Capture the cell that displays the provided text and extract its (X, Y) central coordinate. 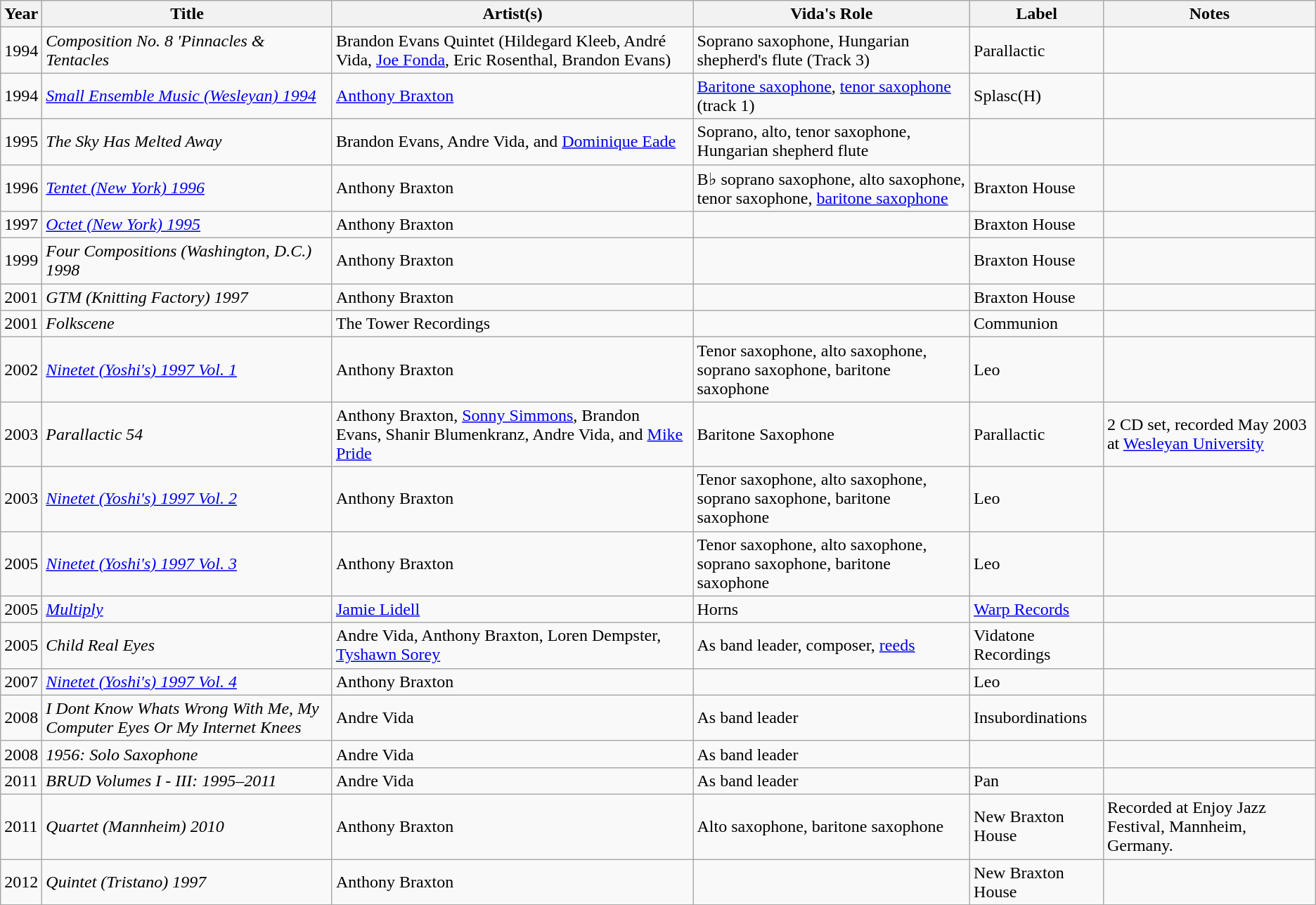
Pan (1037, 781)
GTM (Knitting Factory) 1997 (187, 297)
As band leader, composer, reeds (832, 645)
Ninetet (Yoshi's) 1997 Vol. 1 (187, 370)
Baritone Saxophone (832, 434)
Label (1037, 14)
Insubordinations (1037, 718)
B♭ soprano saxophone, alto saxophone, tenor saxophone, baritone saxophone (832, 188)
Multiply (187, 609)
2 CD set, recorded May 2003 at Wesleyan University (1209, 434)
Title (187, 14)
1995 (21, 142)
Four Compositions (Washington, D.C.) 1998 (187, 261)
Vidatone Recordings (1037, 645)
Baritone saxophone, tenor saxophone (track 1) (832, 96)
Octet (New York) 1995 (187, 225)
1999 (21, 261)
Warp Records (1037, 609)
Parallactic 54 (187, 434)
2012 (21, 881)
Ninetet (Yoshi's) 1997 Vol. 2 (187, 499)
Vida's Role (832, 14)
The Sky Has Melted Away (187, 142)
Horns (832, 609)
Brandon Evans Quintet (Hildegard Kleeb, André Vida, Joe Fonda, Eric Rosenthal, Brandon Evans) (512, 51)
Recorded at Enjoy Jazz Festival, Mannheim, Germany. (1209, 826)
BRUD Volumes I - III: 1995–2011 (187, 781)
Ninetet (Yoshi's) 1997 Vol. 3 (187, 564)
Small Ensemble Music (Wesleyan) 1994 (187, 96)
Quintet (Tristano) 1997 (187, 881)
Jamie Lidell (512, 609)
Ninetet (Yoshi's) 1997 Vol. 4 (187, 682)
Alto saxophone, baritone saxophone (832, 826)
I Dont Know Whats Wrong With Me, My Computer Eyes Or My Internet Knees (187, 718)
Brandon Evans, Andre Vida, and Dominique Eade (512, 142)
1997 (21, 225)
Communion (1037, 324)
Soprano, alto, tenor saxophone, Hungarian shepherd flute (832, 142)
Composition No. 8 'Pinnacles & Tentacles (187, 51)
Splasc(H) (1037, 96)
Year (21, 14)
Soprano saxophone, Hungarian shepherd's flute (Track 3) (832, 51)
2002 (21, 370)
Quartet (Mannheim) 2010 (187, 826)
Tentet (New York) 1996 (187, 188)
Artist(s) (512, 14)
Folkscene (187, 324)
The Tower Recordings (512, 324)
Child Real Eyes (187, 645)
2007 (21, 682)
Andre Vida, Anthony Braxton, Loren Dempster, Tyshawn Sorey (512, 645)
1996 (21, 188)
Notes (1209, 14)
Anthony Braxton, Sonny Simmons, Brandon Evans, Shanir Blumenkranz, Andre Vida, and Mike Pride (512, 434)
1956: Solo Saxophone (187, 754)
